Determine the [x, y] coordinate at the center of the cell enclosing the given text.  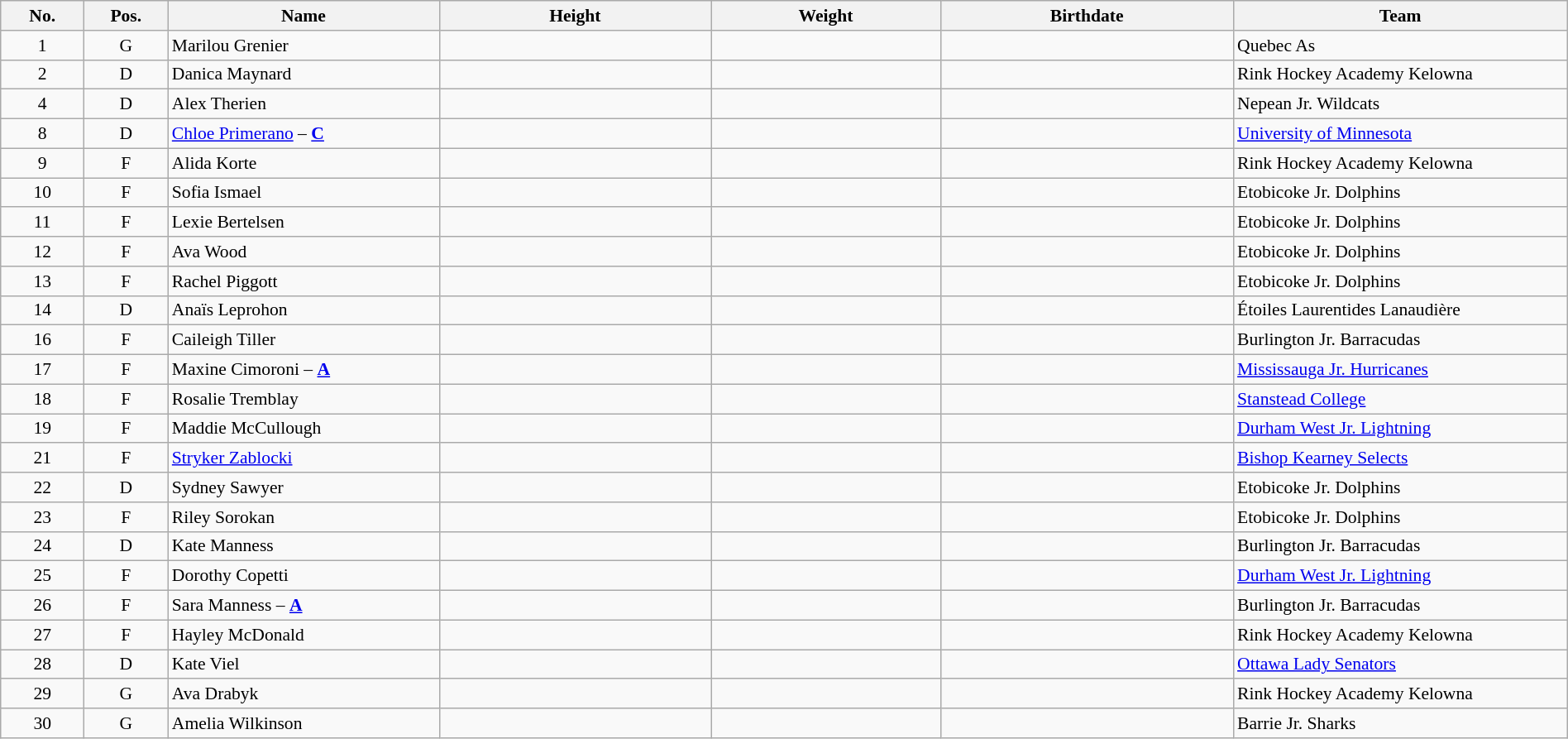
17 [43, 370]
21 [43, 458]
13 [43, 281]
Quebec As [1400, 46]
1 [43, 46]
28 [43, 665]
Sara Manness – A [304, 606]
Stanstead College [1400, 399]
Chloe Primerano – C [304, 134]
Sofia Ismael [304, 193]
25 [43, 576]
2 [43, 74]
27 [43, 635]
Weight [826, 16]
Pos. [126, 16]
Rosalie Tremblay [304, 399]
Marilou Grenier [304, 46]
Stryker Zablocki [304, 458]
9 [43, 163]
12 [43, 252]
Maddie McCullough [304, 429]
Lexie Bertelsen [304, 223]
4 [43, 104]
16 [43, 340]
Alida Korte [304, 163]
Birthdate [1087, 16]
Barrie Jr. Sharks [1400, 723]
Kate Viel [304, 665]
Ava Drabyk [304, 694]
19 [43, 429]
University of Minnesota [1400, 134]
Team [1400, 16]
Sydney Sawyer [304, 487]
10 [43, 193]
18 [43, 399]
Rachel Piggott [304, 281]
30 [43, 723]
Ava Wood [304, 252]
11 [43, 223]
Amelia Wilkinson [304, 723]
Dorothy Copetti [304, 576]
23 [43, 517]
Kate Manness [304, 546]
Ottawa Lady Senators [1400, 665]
Anaïs Leprohon [304, 310]
Bishop Kearney Selects [1400, 458]
Hayley McDonald [304, 635]
Danica Maynard [304, 74]
26 [43, 606]
29 [43, 694]
Maxine Cimoroni – A [304, 370]
22 [43, 487]
24 [43, 546]
Name [304, 16]
8 [43, 134]
Riley Sorokan [304, 517]
Height [575, 16]
Caileigh Tiller [304, 340]
No. [43, 16]
Étoiles Laurentides Lanaudière [1400, 310]
Alex Therien [304, 104]
Mississauga Jr. Hurricanes [1400, 370]
14 [43, 310]
Nepean Jr. Wildcats [1400, 104]
